Return the (x, y) coordinate for the center point of the cell that contains the specified text.  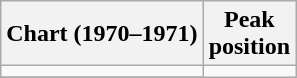
Chart (1970–1971) (102, 34)
Peakposition (249, 34)
